Identify which cell holds the provided text, then report its [x, y] central coordinate. 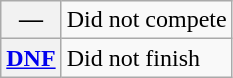
— [31, 20]
Did not finish [146, 58]
Did not compete [146, 20]
DNF [31, 58]
